Search for the cell housing the specified text and yield its (X, Y) center coordinate. 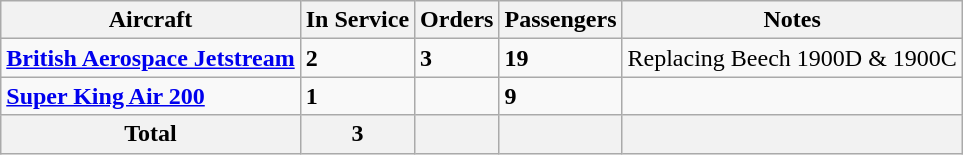
2 (357, 58)
19 (560, 58)
Orders (457, 20)
Total (150, 134)
1 (357, 96)
Passengers (560, 20)
9 (560, 96)
Super King Air 200 (150, 96)
Aircraft (150, 20)
In Service (357, 20)
Notes (792, 20)
British Aerospace Jetstream (150, 58)
Replacing Beech 1900D & 1900C (792, 58)
